Search for the cell housing the specified text and yield its (X, Y) center coordinate. 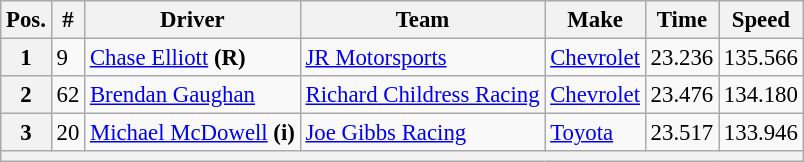
Pos. (26, 20)
Michael McDowell (i) (193, 133)
2 (26, 95)
1 (26, 58)
Joe Gibbs Racing (422, 133)
Brendan Gaughan (193, 95)
Driver (193, 20)
Toyota (595, 133)
3 (26, 133)
Time (682, 20)
Speed (762, 20)
23.236 (682, 58)
134.180 (762, 95)
JR Motorsports (422, 58)
23.476 (682, 95)
Richard Childress Racing (422, 95)
23.517 (682, 133)
Team (422, 20)
# (68, 20)
9 (68, 58)
135.566 (762, 58)
Chase Elliott (R) (193, 58)
20 (68, 133)
62 (68, 95)
133.946 (762, 133)
Make (595, 20)
